Scan for the cell matching the given text and deliver its (x, y) coordinate at center. 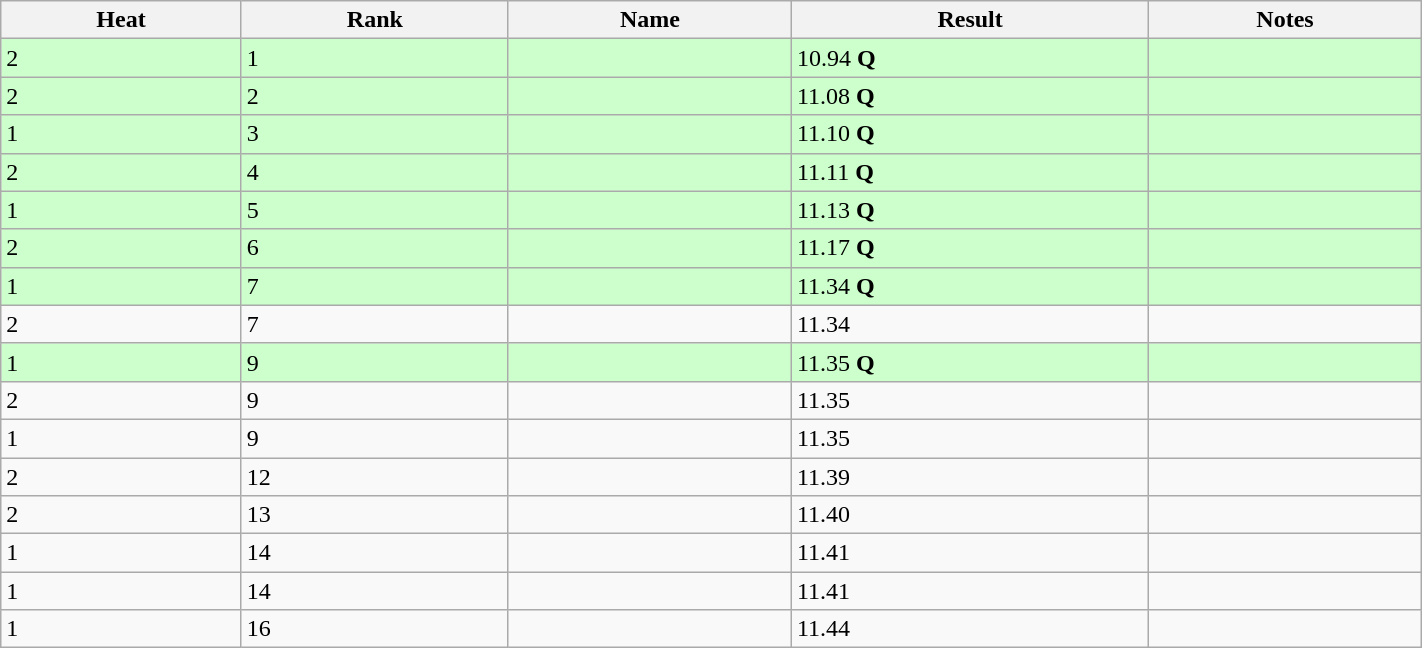
Notes (1285, 20)
6 (374, 248)
Rank (374, 20)
5 (374, 210)
11.17 Q (970, 248)
Result (970, 20)
4 (374, 172)
11.08 Q (970, 96)
Heat (121, 20)
12 (374, 477)
11.44 (970, 629)
Name (650, 20)
11.34 (970, 324)
11.35 Q (970, 362)
11.10 Q (970, 134)
10.94 Q (970, 58)
11.11 Q (970, 172)
11.39 (970, 477)
13 (374, 515)
11.34 Q (970, 286)
16 (374, 629)
11.13 Q (970, 210)
3 (374, 134)
11.40 (970, 515)
